Provide the (X, Y) coordinate of the cell's center where the given text is located.  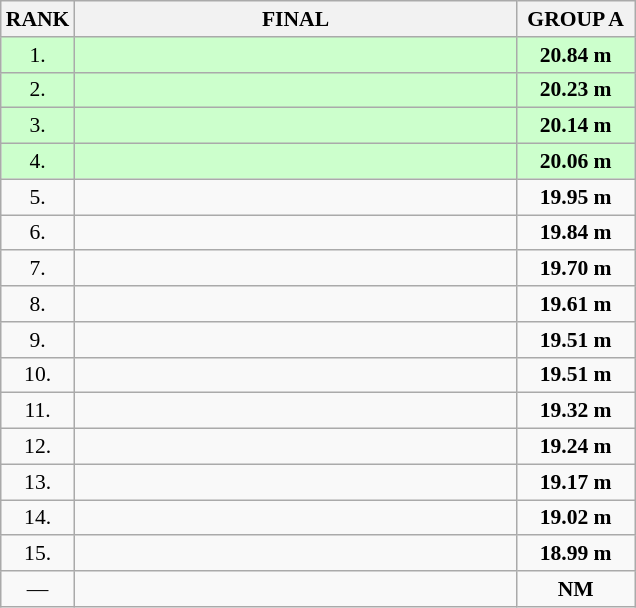
19.61 m (576, 304)
19.24 m (576, 447)
4. (38, 162)
15. (38, 554)
20.14 m (576, 126)
— (38, 589)
10. (38, 375)
19.02 m (576, 518)
13. (38, 482)
19.17 m (576, 482)
19.95 m (576, 197)
2. (38, 90)
11. (38, 411)
3. (38, 126)
8. (38, 304)
18.99 m (576, 554)
RANK (38, 19)
20.06 m (576, 162)
6. (38, 233)
NM (576, 589)
GROUP A (576, 19)
19.70 m (576, 269)
20.84 m (576, 55)
19.84 m (576, 233)
FINAL (295, 19)
12. (38, 447)
9. (38, 340)
20.23 m (576, 90)
19.32 m (576, 411)
1. (38, 55)
7. (38, 269)
14. (38, 518)
5. (38, 197)
